Scan for the cell matching the given text and deliver its [x, y] coordinate at center. 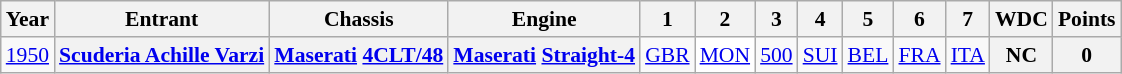
1950 [28, 55]
ITA [968, 55]
SUI [820, 55]
7 [968, 19]
Points [1087, 19]
5 [868, 19]
Entrant [162, 19]
BEL [868, 55]
Chassis [358, 19]
6 [919, 19]
Engine [544, 19]
0 [1087, 55]
2 [726, 19]
500 [776, 55]
Scuderia Achille Varzi [162, 55]
Maserati 4CLT/48 [358, 55]
Maserati Straight-4 [544, 55]
GBR [668, 55]
MON [726, 55]
3 [776, 19]
1 [668, 19]
NC [1022, 55]
WDC [1022, 19]
FRA [919, 55]
4 [820, 19]
Year [28, 19]
